Search for the cell housing the specified text and yield its [x, y] center coordinate. 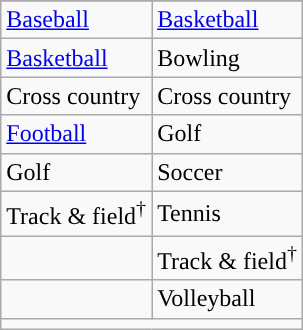
Volleyball [228, 299]
Tennis [228, 214]
Football [76, 134]
Baseball [76, 20]
Soccer [228, 172]
Bowling [228, 58]
